Find where the given text appears and provide that cell's center as [X, Y] coordinate. 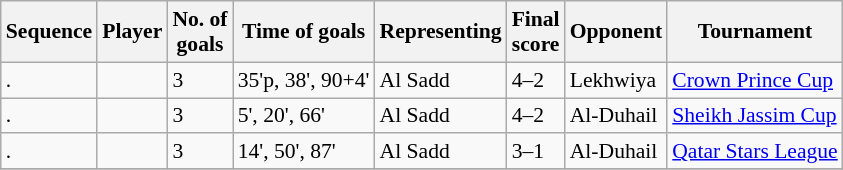
35'p, 38', 90+4' [304, 80]
Lekhwiya [616, 80]
Time of goals [304, 32]
Opponent [616, 32]
Sequence [49, 32]
Sheikh Jassim Cup [755, 116]
Qatar Stars League [755, 152]
Crown Prince Cup [755, 80]
Player [132, 32]
5', 20', 66' [304, 116]
3–1 [536, 152]
Finalscore [536, 32]
Tournament [755, 32]
14', 50', 87' [304, 152]
No. ofgoals [200, 32]
Representing [441, 32]
